Provide the (x, y) coordinate of the cell's center where the given text is located.  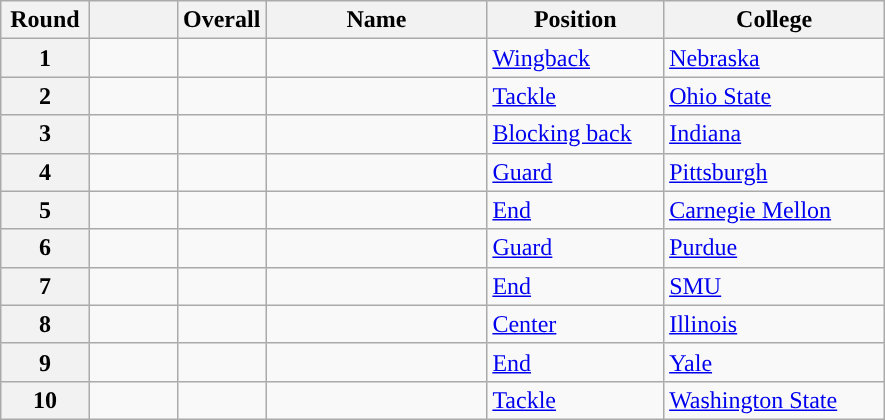
Round (45, 20)
Washington State (774, 400)
Overall (222, 20)
4 (45, 172)
Position (576, 20)
College (774, 20)
Name (376, 20)
5 (45, 210)
9 (45, 362)
SMU (774, 286)
1 (45, 58)
3 (45, 134)
Purdue (774, 248)
Nebraska (774, 58)
Indiana (774, 134)
10 (45, 400)
Blocking back (576, 134)
6 (45, 248)
7 (45, 286)
Carnegie Mellon (774, 210)
Illinois (774, 324)
Center (576, 324)
Yale (774, 362)
Ohio State (774, 96)
Wingback (576, 58)
2 (45, 96)
Pittsburgh (774, 172)
8 (45, 324)
